Scan for the cell matching the given text and deliver its (x, y) coordinate at center. 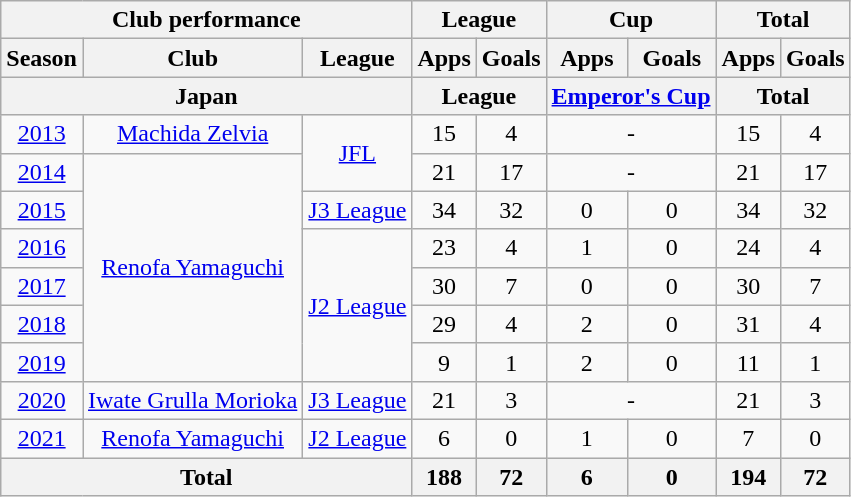
2015 (42, 210)
2014 (42, 172)
23 (444, 248)
2021 (42, 438)
2020 (42, 400)
Emperor's Cup (631, 96)
Cup (631, 20)
2017 (42, 286)
Club performance (206, 20)
2013 (42, 134)
29 (444, 324)
Japan (206, 96)
2016 (42, 248)
JFL (358, 153)
24 (748, 248)
Machida Zelvia (192, 134)
188 (444, 477)
2018 (42, 324)
Iwate Grulla Morioka (192, 400)
9 (444, 362)
Season (42, 58)
Club (192, 58)
11 (748, 362)
2019 (42, 362)
31 (748, 324)
194 (748, 477)
